Search for the cell housing the specified text and yield its (x, y) center coordinate. 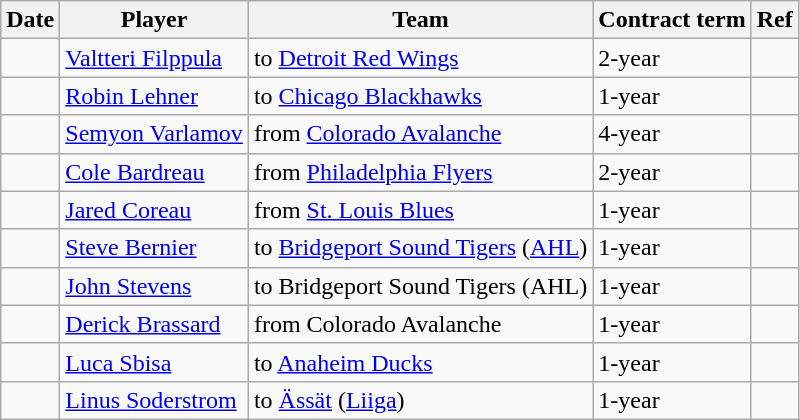
John Stevens (154, 286)
Jared Coreau (154, 210)
Valtteri Filppula (154, 58)
from St. Louis Blues (420, 210)
to Detroit Red Wings (420, 58)
Robin Lehner (154, 96)
Semyon Varlamov (154, 134)
Steve Bernier (154, 248)
to Chicago Blackhawks (420, 96)
to Anaheim Ducks (420, 362)
Date (30, 20)
Player (154, 20)
Team (420, 20)
Contract term (672, 20)
4-year (672, 134)
from Philadelphia Flyers (420, 172)
to Ässät (Liiga) (420, 400)
Ref (774, 20)
Luca Sbisa (154, 362)
Derick Brassard (154, 324)
Linus Soderstrom (154, 400)
Cole Bardreau (154, 172)
